From the cell containing the given text, extract its center point as [x, y] coordinate. 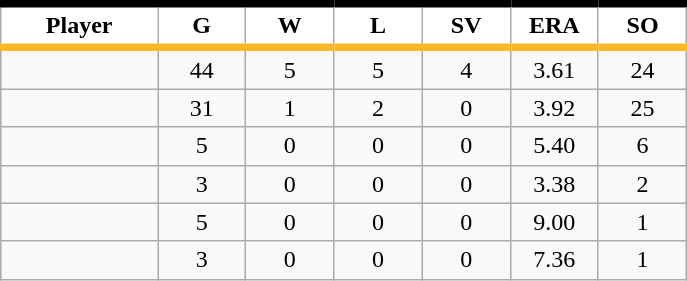
31 [202, 108]
W [290, 26]
Player [80, 26]
9.00 [554, 222]
G [202, 26]
SO [642, 26]
44 [202, 68]
3.38 [554, 184]
24 [642, 68]
3.92 [554, 108]
ERA [554, 26]
3.61 [554, 68]
25 [642, 108]
6 [642, 146]
7.36 [554, 260]
L [378, 26]
5.40 [554, 146]
SV [466, 26]
4 [466, 68]
